Determine the (X, Y) coordinate at the center of the cell enclosing the given text.  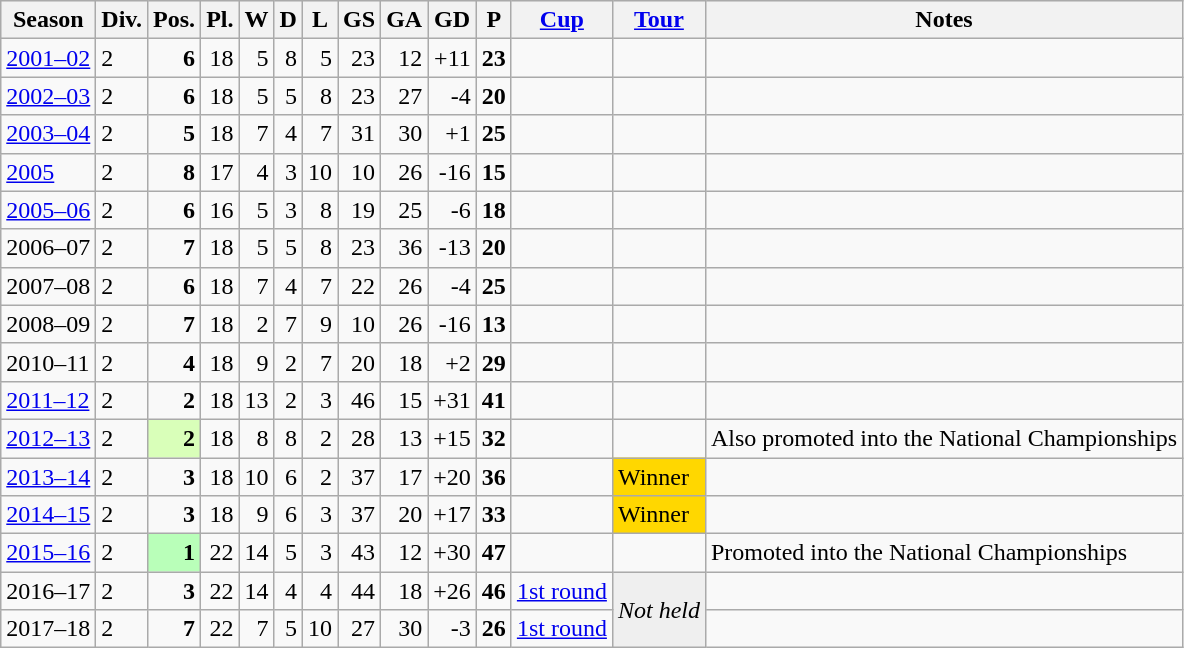
2006–07 (48, 248)
2003–04 (48, 134)
+1 (452, 134)
Not held (658, 610)
P (494, 20)
L (320, 20)
Notes (944, 20)
32 (494, 438)
41 (494, 400)
2011–12 (48, 400)
2016–17 (48, 591)
44 (360, 591)
2012–13 (48, 438)
Div. (122, 20)
-13 (452, 248)
2010–11 (48, 362)
+17 (452, 515)
47 (494, 553)
GD (452, 20)
2008–09 (48, 324)
Season (48, 20)
Tour (658, 20)
29 (494, 362)
1 (174, 553)
2017–18 (48, 629)
33 (494, 515)
Also promoted into the National Championships (944, 438)
GS (360, 20)
+15 (452, 438)
-3 (452, 629)
19 (360, 210)
+30 (452, 553)
+2 (452, 362)
2007–08 (48, 286)
2002–03 (48, 96)
2005 (48, 172)
Cup (562, 20)
2013–14 (48, 477)
2001–02 (48, 58)
28 (360, 438)
2015–16 (48, 553)
W (256, 20)
43 (360, 553)
31 (360, 134)
Pl. (220, 20)
Pos. (174, 20)
+11 (452, 58)
+31 (452, 400)
Promoted into the National Championships (944, 553)
GA (404, 20)
+26 (452, 591)
-6 (452, 210)
D (288, 20)
2005–06 (48, 210)
+20 (452, 477)
16 (220, 210)
2014–15 (48, 515)
